Capture the cell that displays the provided text and extract its [x, y] central coordinate. 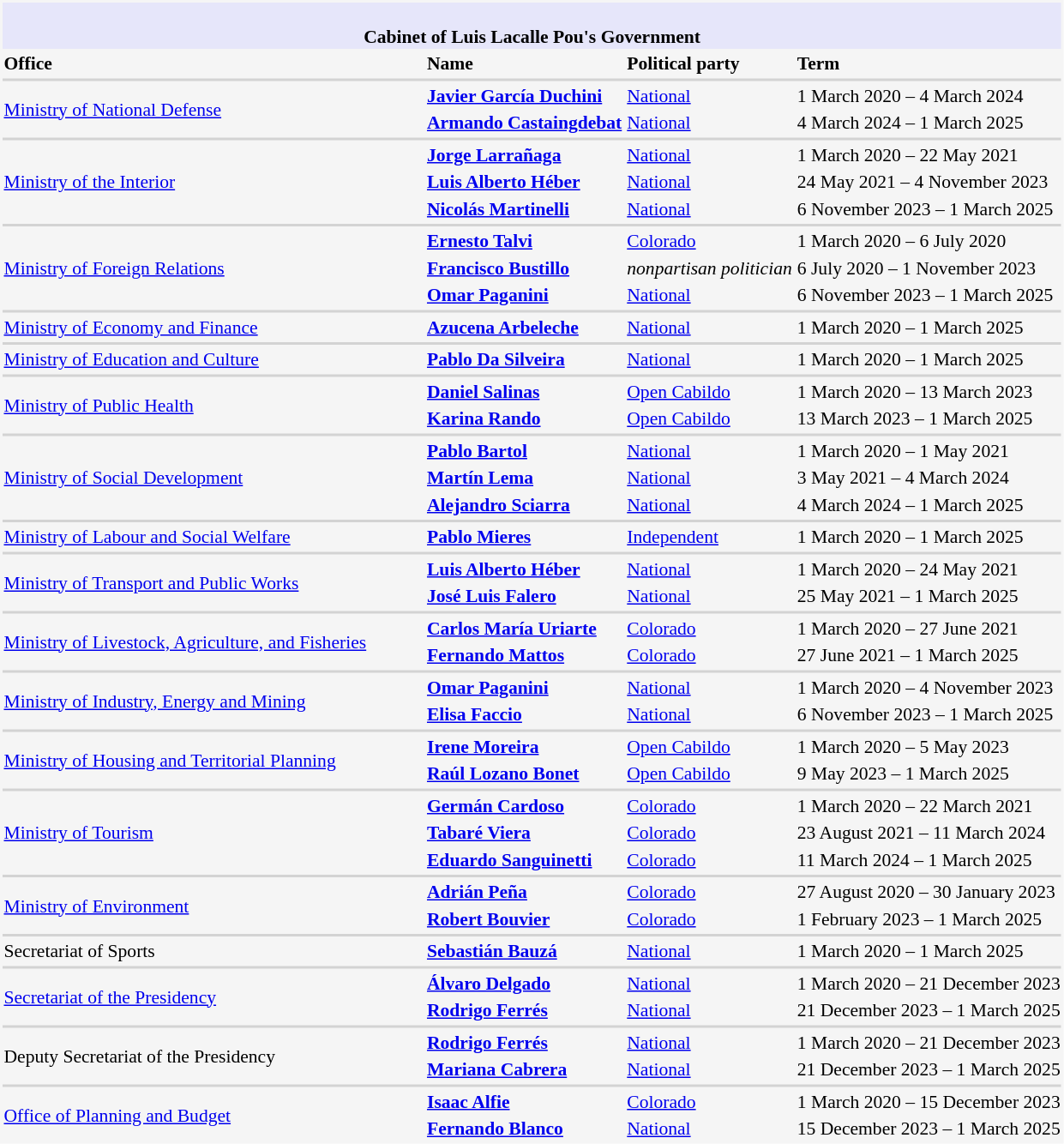
Irene Moreira [524, 746]
Mariana Cabrera [524, 1069]
Name [524, 63]
Office of Planning and Budget [213, 1115]
Ministry of National Defense [213, 110]
Ernesto Talvi [524, 241]
Ministry of the Interior [213, 182]
9 May 2023 – 1 March 2025 [929, 774]
Karina Rando [524, 418]
1 March 2020 – 13 March 2023 [929, 391]
Álvaro Delgado [524, 983]
Jorge Larrañaga [524, 154]
1 March 2020 – 24 May 2021 [929, 569]
Ministry of Housing and Territorial Planning [213, 760]
1 February 2023 – 1 March 2025 [929, 919]
15 December 2023 – 1 March 2025 [929, 1129]
6 July 2020 – 1 November 2023 [929, 268]
Azucena Arbeleche [524, 328]
Ministry of Economy and Finance [213, 328]
nonpartisan politician [710, 268]
1 March 2020 – 5 May 2023 [929, 746]
1 March 2020 – 22 March 2021 [929, 806]
Ministry of Social Development [213, 479]
1 March 2020 – 15 December 2023 [929, 1101]
3 May 2021 – 4 March 2024 [929, 478]
Ministry of Tourism [213, 834]
Pablo Mieres [524, 537]
Adrián Peña [524, 892]
Ministry of Foreign Relations [213, 268]
1 March 2020 – 1 May 2021 [929, 451]
José Luis Falero [524, 596]
Independent [710, 537]
Francisco Bustillo [524, 268]
Sebastián Bauzá [524, 951]
1 March 2020 – 27 June 2021 [929, 628]
1 March 2020 – 22 May 2021 [929, 154]
Ministry of Transport and Public Works [213, 583]
1 March 2020 – 4 March 2024 [929, 96]
Secretariat of the Presidency [213, 996]
Carlos María Uriarte [524, 628]
Javier García Duchini [524, 96]
Nicolás Martinelli [524, 209]
Isaac Alfie [524, 1101]
Term [929, 63]
Deputy Secretariat of the Presidency [213, 1057]
Ministry of Industry, Energy and Mining [213, 701]
Tabaré Viera [524, 833]
Ministry of Labour and Social Welfare [213, 537]
Secretariat of Sports [213, 951]
Elisa Faccio [524, 714]
Raúl Lozano Bonet [524, 774]
25 May 2021 – 1 March 2025 [929, 596]
Pablo Da Silveira [524, 359]
Ministry of Environment [213, 906]
24 May 2021 – 4 November 2023 [929, 182]
Daniel Salinas [524, 391]
Ministry of Education and Culture [213, 359]
Fernando Mattos [524, 655]
Ministry of Livestock, Agriculture, and Fisheries [213, 641]
Armando Castaingdebat [524, 123]
Alejandro Sciarra [524, 504]
11 March 2024 – 1 March 2025 [929, 859]
27 June 2021 – 1 March 2025 [929, 655]
Martín Lema [524, 478]
Fernando Blanco [524, 1129]
Ministry of Public Health [213, 405]
13 March 2023 – 1 March 2025 [929, 418]
Political party [710, 63]
Eduardo Sanguinetti [524, 859]
Cabinet of Luis Lacalle Pou's Government [532, 26]
Robert Bouvier [524, 919]
1 March 2020 – 6 July 2020 [929, 241]
27 August 2020 – 30 January 2023 [929, 892]
23 August 2021 – 11 March 2024 [929, 833]
Pablo Bartol [524, 451]
Office [213, 63]
Germán Cardoso [524, 806]
1 March 2020 – 4 November 2023 [929, 688]
